Return the (x, y) coordinate for the center point of the cell that contains the specified text.  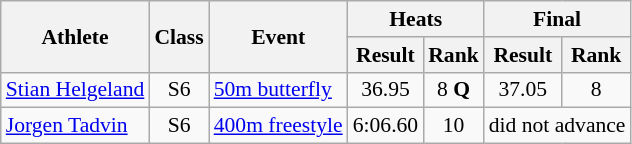
8 Q (454, 90)
Heats (416, 19)
36.95 (386, 90)
Athlete (76, 36)
37.05 (523, 90)
8 (596, 90)
6:06.60 (386, 126)
Class (178, 36)
Stian Helgeland (76, 90)
Jorgen Tadvin (76, 126)
50m butterfly (278, 90)
did not advance (558, 126)
400m freestyle (278, 126)
Final (558, 19)
10 (454, 126)
Event (278, 36)
